Provide the [x, y] coordinate of the cell's center where the given text is located.  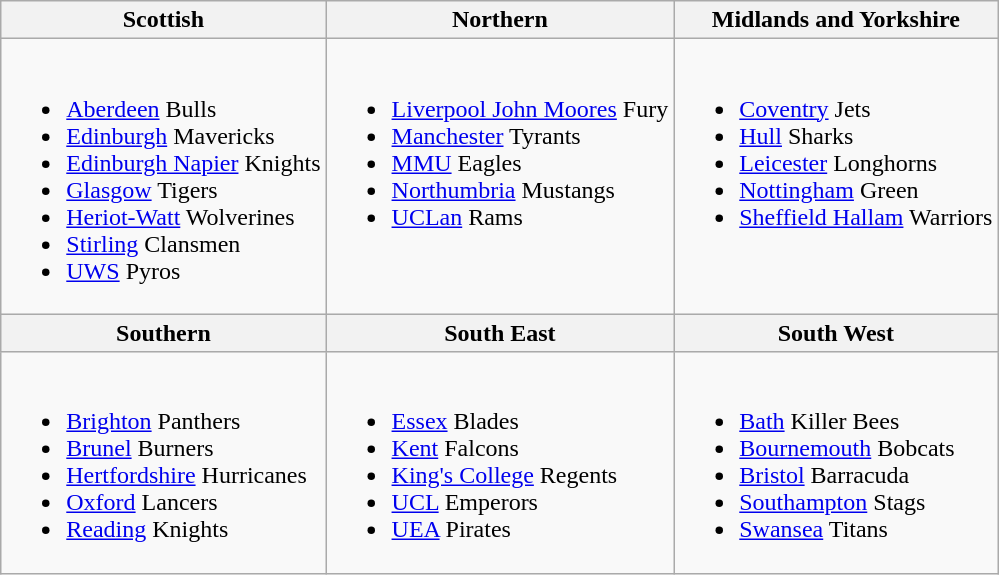
South East [500, 333]
Liverpool John Moores FuryManchester TyrantsMMU EaglesNorthumbria MustangsUCLan Rams [500, 176]
Northern [500, 20]
Bath Killer BeesBournemouth BobcatsBristol BarracudaSouthampton StagsSwansea Titans [836, 462]
Southern [164, 333]
South West [836, 333]
Scottish [164, 20]
Aberdeen BullsEdinburgh MavericksEdinburgh Napier KnightsGlasgow TigersHeriot-Watt WolverinesStirling ClansmenUWS Pyros [164, 176]
Midlands and Yorkshire [836, 20]
Coventry JetsHull SharksLeicester LonghornsNottingham GreenSheffield Hallam Warriors [836, 176]
Essex BladesKent FalconsKing's College RegentsUCL EmperorsUEA Pirates [500, 462]
Brighton PanthersBrunel BurnersHertfordshire HurricanesOxford LancersReading Knights [164, 462]
